Return the (x, y) coordinate for the center point of the cell that contains the specified text.  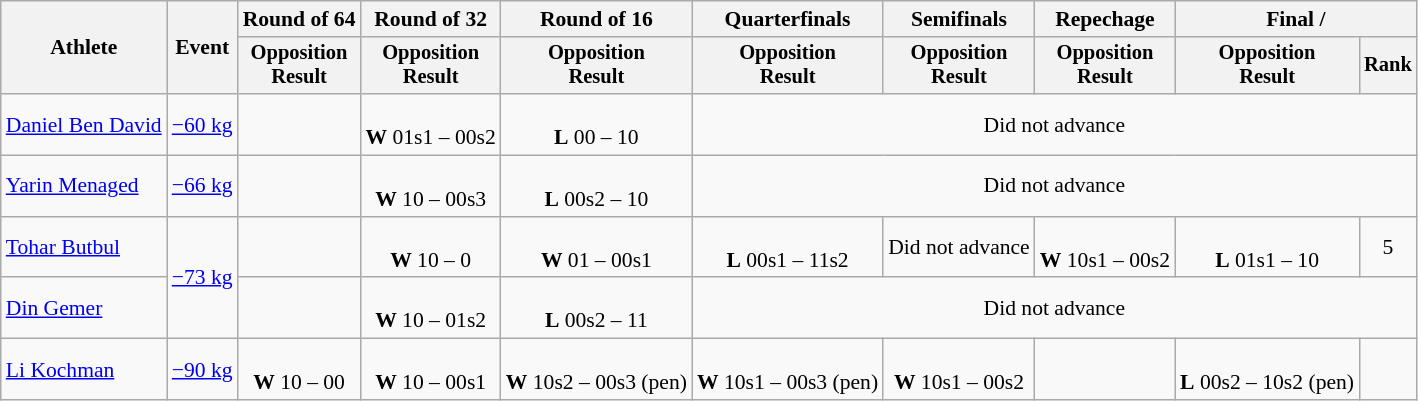
Quarterfinals (788, 19)
Li Kochman (84, 370)
−66 kg (202, 186)
W 10s2 – 00s3 (pen) (596, 370)
−73 kg (202, 278)
W 10 – 00s1 (430, 370)
L 00 – 10 (596, 124)
W 01s1 – 00s2 (430, 124)
Din Gemer (84, 308)
L 00s1 – 11s2 (788, 248)
L 00s2 – 11 (596, 308)
W 10s1 – 00s3 (pen) (788, 370)
Round of 16 (596, 19)
Semifinals (959, 19)
Round of 32 (430, 19)
Rank (1388, 66)
W 10 – 00 (300, 370)
−90 kg (202, 370)
Round of 64 (300, 19)
L 00s2 – 10s2 (pen) (1267, 370)
Yarin Menaged (84, 186)
L 01s1 – 10 (1267, 248)
Athlete (84, 48)
L 00s2 – 10 (596, 186)
Tohar Butbul (84, 248)
Final / (1296, 19)
Daniel Ben David (84, 124)
−60 kg (202, 124)
W 01 – 00s1 (596, 248)
Event (202, 48)
5 (1388, 248)
W 10 – 00s3 (430, 186)
Repechage (1105, 19)
W 10 – 0 (430, 248)
W 10 – 01s2 (430, 308)
